Provide the (x, y) coordinate of the cell's center where the given text is located.  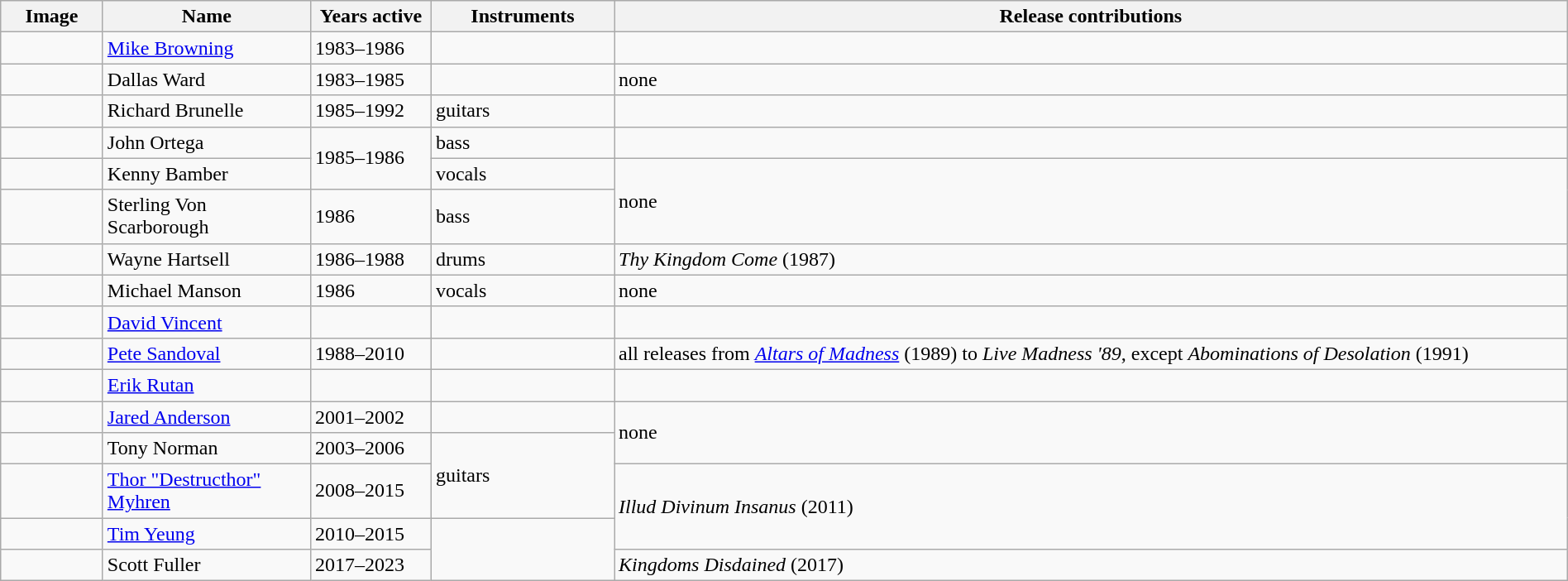
Thor "Destructhor" Myhren (207, 492)
1988–2010 (370, 353)
drums (523, 259)
Jared Anderson (207, 416)
Instruments (523, 17)
Michael Manson (207, 290)
Kingdoms Disdained (2017) (1090, 565)
Erik Rutan (207, 385)
Thy Kingdom Come (1987) (1090, 259)
Image (52, 17)
2010–2015 (370, 534)
Richard Brunelle (207, 111)
Mike Browning (207, 48)
Dallas Ward (207, 79)
Pete Sandoval (207, 353)
Kenny Bamber (207, 174)
Tony Norman (207, 449)
Sterling Von Scarborough (207, 217)
1985–1986 (370, 158)
Tim Yeung (207, 534)
2001–2002 (370, 416)
1986–1988 (370, 259)
Release contributions (1090, 17)
1983–1985 (370, 79)
1985–1992 (370, 111)
Illud Divinum Insanus (2011) (1090, 507)
Name (207, 17)
2017–2023 (370, 565)
John Ortega (207, 142)
all releases from Altars of Madness (1989) to Live Madness '89, except Abominations of Desolation (1991) (1090, 353)
2003–2006 (370, 449)
2008–2015 (370, 492)
1983–1986 (370, 48)
Wayne Hartsell (207, 259)
Scott Fuller (207, 565)
Years active (370, 17)
David Vincent (207, 322)
